Find where the given text appears and provide that cell's center as [X, Y] coordinate. 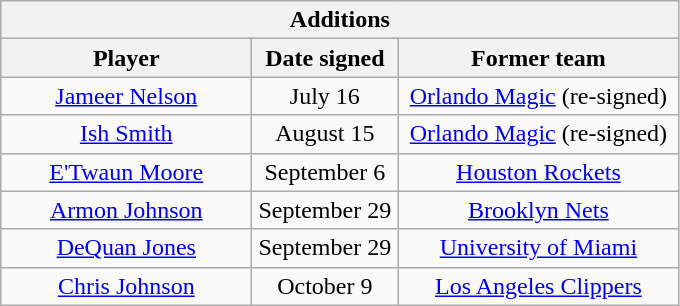
Player [126, 58]
July 16 [325, 96]
September 6 [325, 172]
October 9 [325, 286]
Los Angeles Clippers [538, 286]
Ish Smith [126, 134]
Date signed [325, 58]
E'Twaun Moore [126, 172]
Chris Johnson [126, 286]
DeQuan Jones [126, 248]
Additions [340, 20]
Jameer Nelson [126, 96]
Brooklyn Nets [538, 210]
August 15 [325, 134]
Armon Johnson [126, 210]
University of Miami [538, 248]
Houston Rockets [538, 172]
Former team [538, 58]
